Return [x, y] of the center of cell containing provided text 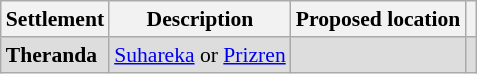
Theranda [55, 55]
Settlement [55, 19]
Description [200, 19]
Proposed location [378, 19]
Suhareka or Prizren [200, 55]
